Return (x, y) of the center of cell containing provided text 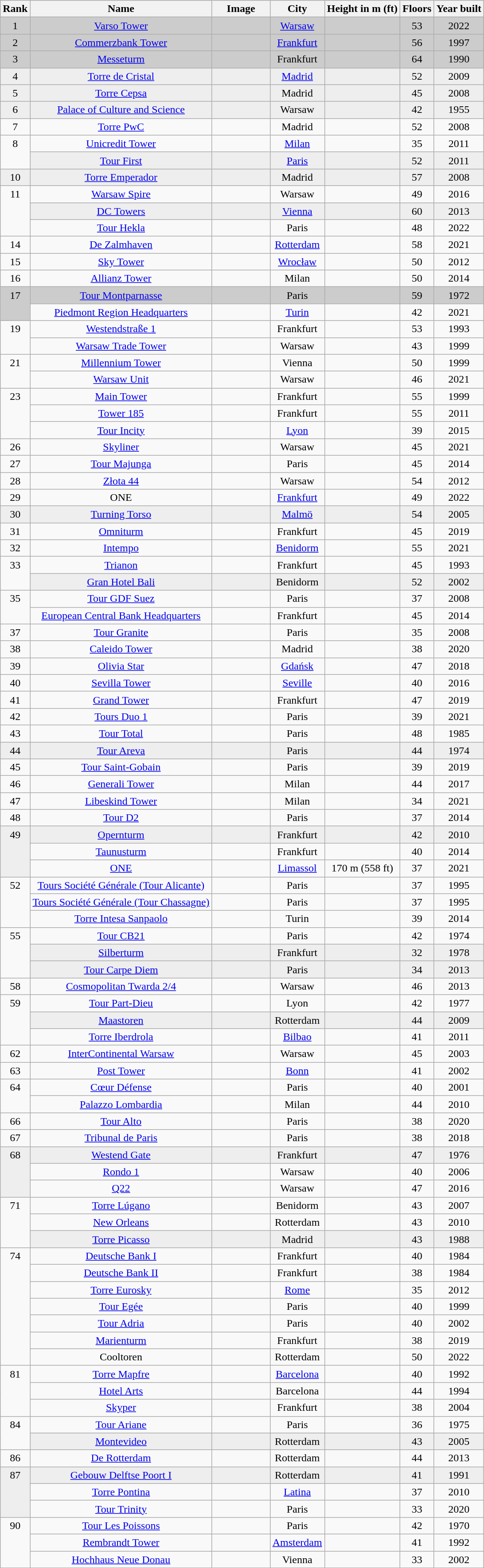
29 (15, 498)
Piedmont Region Headquarters (121, 312)
Rome (297, 1290)
Palace of Culture and Science (121, 110)
Malmö (297, 515)
1970 (459, 1525)
City (297, 9)
Rembrandt Tower (121, 1542)
Tour CB21 (121, 936)
28 (15, 480)
Commerzbank Tower (121, 43)
Deutsche Bank I (121, 1256)
Tour Les Poissons (121, 1525)
8 (15, 152)
67 (15, 1138)
European Central Bank Headquarters (121, 616)
4 (15, 76)
31 (15, 531)
Tour Areva (121, 751)
1985 (459, 733)
Warsaw Unit (121, 379)
Latina (297, 1492)
Post Tower (121, 1071)
15 (15, 262)
1976 (459, 1155)
2007 (459, 1205)
Tower 185 (121, 413)
Name (121, 9)
Tour D2 (121, 818)
Gran Hotel Bali (121, 582)
84 (15, 1433)
Varso Tower (121, 26)
Rank (15, 9)
De Zalmhaven (121, 245)
14 (15, 245)
Cosmopolitan Twarda 2/4 (121, 986)
81 (15, 1391)
Limassol (297, 868)
1955 (459, 110)
Rondo 1 (121, 1172)
Tour Saint-Gobain (121, 767)
1978 (459, 952)
Bilbao (297, 1037)
74 (15, 1306)
Tour Adria (121, 1324)
27 (15, 464)
Montevideo (121, 1441)
36 (417, 1425)
11 (15, 211)
Skyper (121, 1408)
57 (417, 177)
Omniturm (121, 531)
5 (15, 93)
Year built (459, 9)
Taunusturm (121, 852)
Generali Tower (121, 784)
Gebouw Delftse Poort I (121, 1475)
87 (15, 1492)
Height in m (ft) (362, 9)
Gdańsk (297, 666)
2006 (459, 1172)
DC Towers (121, 211)
Hochhaus Neue Donau (121, 1559)
62 (15, 1054)
New Orleans (121, 1222)
2004 (459, 1408)
Trianon (121, 565)
Tour Total (121, 733)
Tour Majunga (121, 464)
2015 (459, 430)
Sevilla Tower (121, 683)
68 (15, 1172)
Hotel Arts (121, 1391)
Tour Carpe Diem (121, 969)
1977 (459, 1003)
63 (15, 1071)
2017 (459, 784)
66 (15, 1121)
Tour Montparnasse (121, 295)
Q22 (121, 1189)
Wrocław (297, 262)
Cooltoren (121, 1357)
Olivia Star (121, 666)
Tour Ariane (121, 1425)
30 (15, 515)
Tribunal de Paris (121, 1138)
21 (15, 371)
Unicredit Tower (121, 143)
Bonn (297, 1071)
1975 (459, 1425)
Messeturm (121, 59)
Seville (297, 683)
Intempo (121, 548)
1997 (459, 43)
26 (15, 447)
Tour First (121, 160)
Torre Eurosky (121, 1290)
Torre Picasso (121, 1239)
2001 (459, 1088)
170 m (558 ft) (362, 868)
Tour GDF Suez (121, 599)
1972 (459, 295)
Tour Trinity (121, 1509)
1990 (459, 59)
InterContinental Warsaw (121, 1054)
Tour Egée (121, 1307)
2 (15, 43)
Amsterdam (297, 1542)
Caleido Tower (121, 649)
Torre Intesa Sanpaolo (121, 919)
1991 (459, 1475)
Tour Part-Dieu (121, 1003)
6 (15, 110)
16 (15, 279)
Allianz Tower (121, 279)
Warsaw Spire (121, 194)
Torre Cepsa (121, 93)
Torre Iberdrola (121, 1037)
90 (15, 1542)
19 (15, 337)
Millennium Tower (121, 363)
Tours Duo 1 (121, 716)
Złota 44 (121, 480)
Tour Granite (121, 632)
Tours Société Générale (Tour Alicante) (121, 885)
Warsaw Trade Tower (121, 346)
1 (15, 26)
Torre Lúgano (121, 1205)
Floors (417, 9)
1988 (459, 1239)
Opernturm (121, 835)
3 (15, 59)
Westendstraße 1 (121, 329)
Torre de Cristal (121, 76)
Sky Tower (121, 262)
Turning Torso (121, 515)
Main Tower (121, 396)
71 (15, 1222)
Tours Société Générale (Tour Chassagne) (121, 902)
Tour Hekla (121, 228)
Torre PwC (121, 127)
60 (417, 211)
1994 (459, 1391)
2003 (459, 1054)
Marienturm (121, 1340)
Tour Alto (121, 1121)
Torre Pontina (121, 1492)
Palazzo Lombardia (121, 1104)
86 (15, 1458)
17 (15, 304)
Deutsche Bank II (121, 1273)
10 (15, 177)
56 (417, 43)
Image (241, 9)
Skyliner (121, 447)
Silberturm (121, 952)
Maastoren (121, 1020)
Torre Mapfre (121, 1374)
23 (15, 413)
Westend Gate (121, 1155)
Cœur Défense (121, 1088)
Torre Emperador (121, 177)
7 (15, 127)
Grand Tower (121, 700)
Tour Incity (121, 430)
Libeskind Tower (121, 801)
De Rotterdam (121, 1458)
